Return the [X, Y] coordinate for the center point of the cell that contains the specified text.  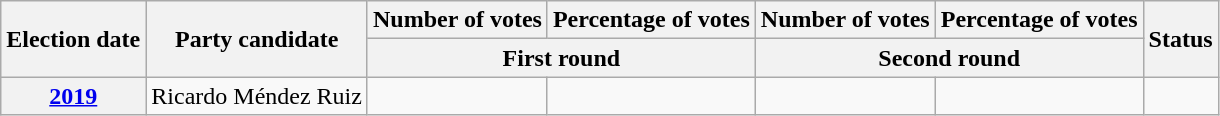
Party candidate [257, 39]
Ricardo Méndez Ruiz [257, 96]
Second round [949, 58]
2019 [74, 96]
First round [561, 58]
Election date [74, 39]
Status [1180, 39]
